Identify which cell holds the provided text, then report its (x, y) central coordinate. 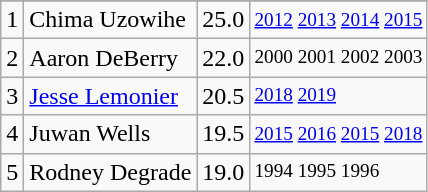
2012 2013 2014 2015 (338, 20)
25.0 (224, 20)
22.0 (224, 58)
2015 2016 2015 2018 (338, 134)
2000 2001 2002 2003 (338, 58)
1994 1995 1996 (338, 172)
4 (12, 134)
19.5 (224, 134)
Chima Uzowihe (110, 20)
Juwan Wells (110, 134)
3 (12, 96)
1 (12, 20)
5 (12, 172)
20.5 (224, 96)
2018 2019 (338, 96)
Rodney Degrade (110, 172)
19.0 (224, 172)
Jesse Lemonier (110, 96)
2 (12, 58)
Aaron DeBerry (110, 58)
